Output the [X, Y] coordinate of the center of the cell containing the given text.  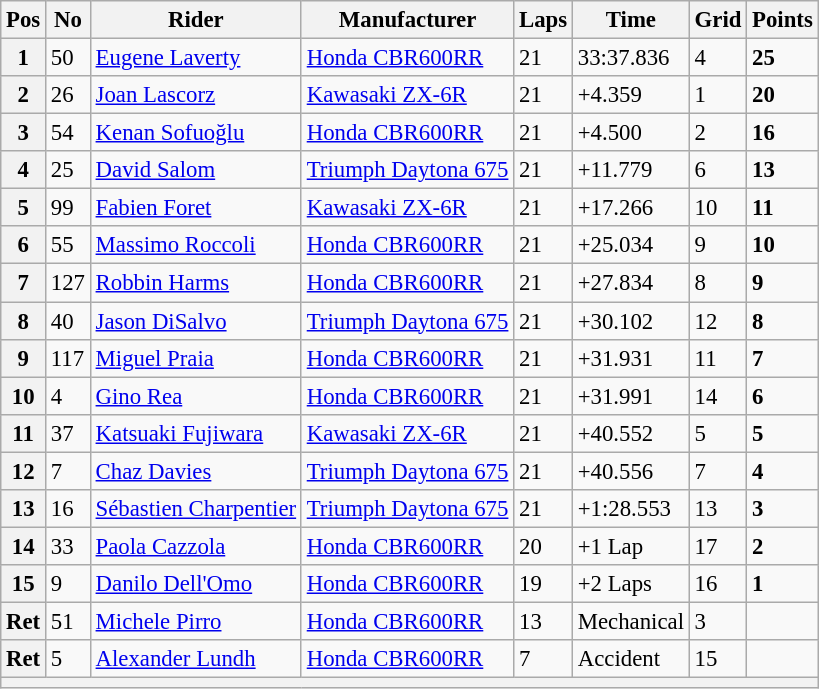
+1:28.553 [630, 509]
Kenan Sofuoğlu [196, 133]
Mechanical [630, 621]
Danilo Dell'Omo [196, 584]
50 [68, 58]
54 [68, 133]
+40.556 [630, 471]
Grid [718, 20]
+30.102 [630, 321]
127 [68, 283]
33 [68, 546]
Manufacturer [407, 20]
40 [68, 321]
17 [718, 546]
19 [544, 584]
Michele Pirro [196, 621]
Robbin Harms [196, 283]
Alexander Lundh [196, 659]
+40.552 [630, 433]
Sébastien Charpentier [196, 509]
37 [68, 433]
+4.359 [630, 95]
Rider [196, 20]
Gino Rea [196, 396]
Eugene Laverty [196, 58]
Massimo Roccoli [196, 245]
Pos [24, 20]
26 [68, 95]
No [68, 20]
55 [68, 245]
+2 Laps [630, 584]
Chaz Davies [196, 471]
+31.991 [630, 396]
Points [782, 20]
+1 Lap [630, 546]
Accident [630, 659]
+25.034 [630, 245]
51 [68, 621]
117 [68, 358]
Miguel Praia [196, 358]
+27.834 [630, 283]
Paola Cazzola [196, 546]
Joan Lascorz [196, 95]
David Salom [196, 170]
33:37.836 [630, 58]
Katsuaki Fujiwara [196, 433]
+31.931 [630, 358]
+4.500 [630, 133]
+17.266 [630, 208]
Laps [544, 20]
Fabien Foret [196, 208]
+11.779 [630, 170]
99 [68, 208]
Time [630, 20]
Jason DiSalvo [196, 321]
